Find where the given text appears and provide that cell's center as [x, y] coordinate. 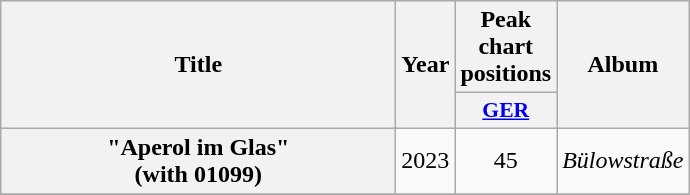
Peak chart positions [506, 47]
Bülowstraße [623, 160]
GER [506, 111]
Album [623, 65]
Year [426, 65]
"Aperol im Glas"(with 01099) [198, 160]
Title [198, 65]
45 [506, 160]
2023 [426, 160]
